Output the (x, y) coordinate of the center of the cell containing the given text.  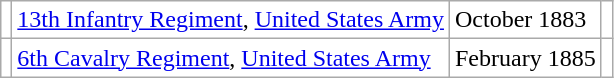
6th Cavalry Regiment, United States Army (231, 58)
13th Infantry Regiment, United States Army (231, 20)
October 1883 (525, 20)
February 1885 (525, 58)
